Identify which cell holds the provided text, then report its [X, Y] central coordinate. 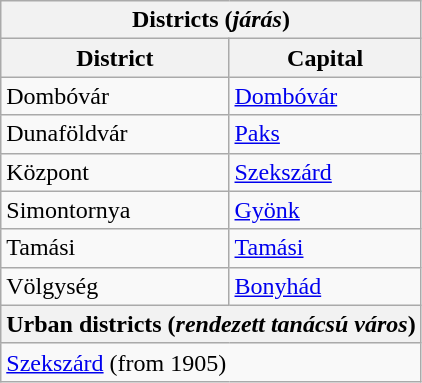
District [115, 58]
Urban districts (rendezett tanácsú város) [211, 324]
Szekszárd (from 1905) [211, 362]
Dunaföldvár [115, 134]
Bonyhád [325, 286]
Völgység [115, 286]
Simontornya [115, 210]
Központ [115, 172]
Szekszárd [325, 172]
Gyönk [325, 210]
Districts (járás) [211, 20]
Paks [325, 134]
Capital [325, 58]
